Provide the [X, Y] coordinate of the cell's center where the given text is located.  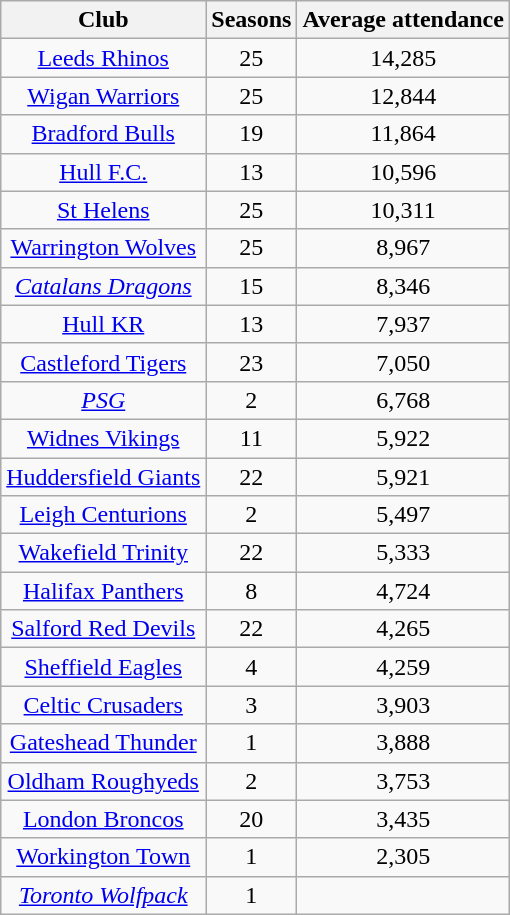
3,753 [404, 781]
Workington Town [104, 857]
Gateshead Thunder [104, 743]
Huddersfield Giants [104, 477]
Halifax Panthers [104, 591]
3,903 [404, 705]
4,265 [404, 629]
3,888 [404, 743]
Club [104, 20]
Hull F.C. [104, 172]
8 [252, 591]
20 [252, 819]
11,864 [404, 134]
St Helens [104, 210]
3 [252, 705]
PSG [104, 400]
Bradford Bulls [104, 134]
2,305 [404, 857]
Castleford Tigers [104, 362]
5,497 [404, 515]
4,724 [404, 591]
3,435 [404, 819]
14,285 [404, 58]
6,768 [404, 400]
Celtic Crusaders [104, 705]
5,922 [404, 438]
Leeds Rhinos [104, 58]
5,333 [404, 553]
London Broncos [104, 819]
12,844 [404, 96]
Seasons [252, 20]
10,596 [404, 172]
23 [252, 362]
19 [252, 134]
Salford Red Devils [104, 629]
Toronto Wolfpack [104, 895]
Wigan Warriors [104, 96]
Sheffield Eagles [104, 667]
15 [252, 286]
4,259 [404, 667]
8,346 [404, 286]
8,967 [404, 248]
Average attendance [404, 20]
10,311 [404, 210]
11 [252, 438]
Catalans Dragons [104, 286]
5,921 [404, 477]
4 [252, 667]
Hull KR [104, 324]
Widnes Vikings [104, 438]
Oldham Roughyeds [104, 781]
Wakefield Trinity [104, 553]
7,937 [404, 324]
7,050 [404, 362]
Leigh Centurions [104, 515]
Warrington Wolves [104, 248]
